Identify which cell holds the provided text, then report its [x, y] central coordinate. 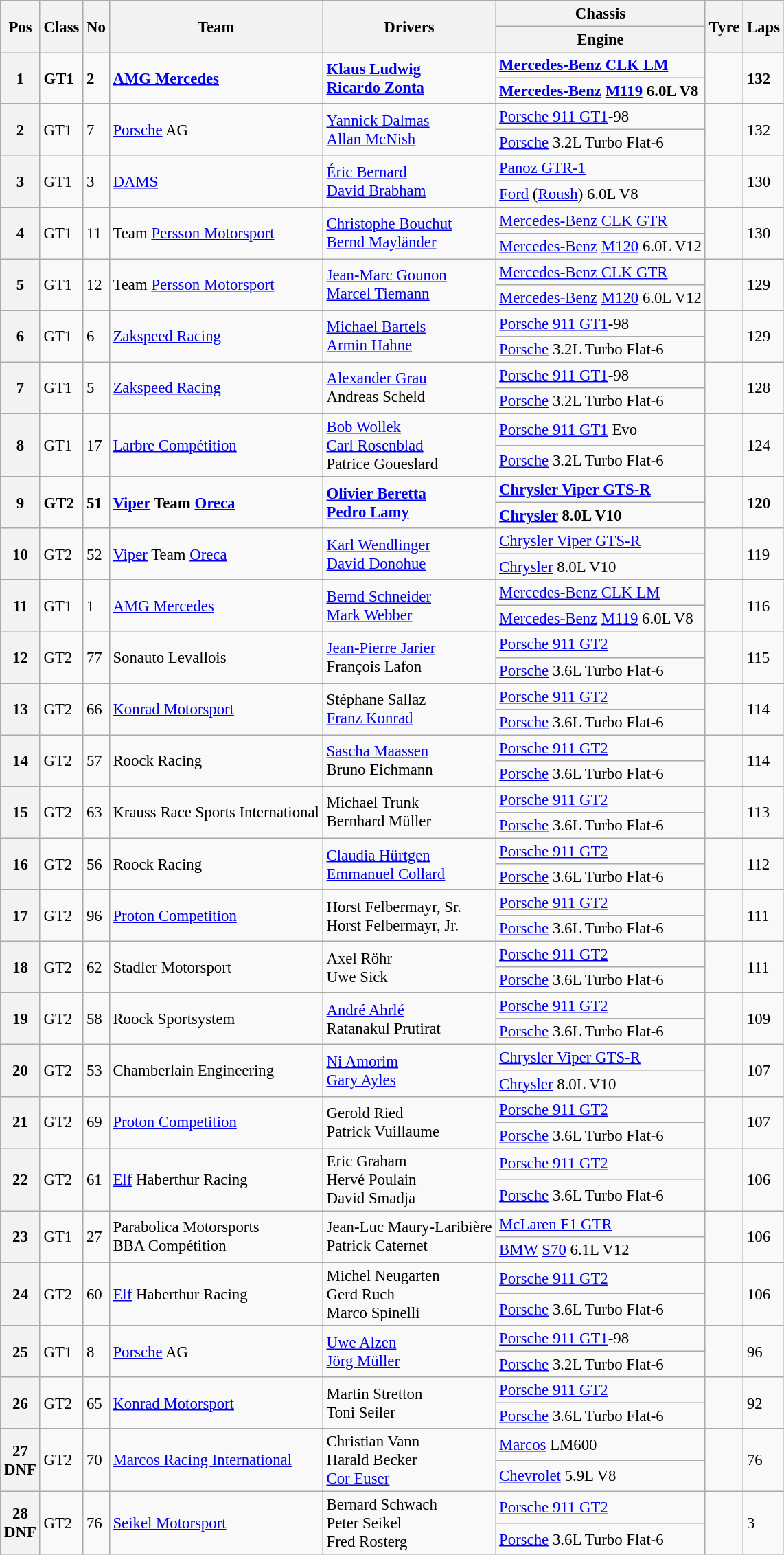
51 [96, 503]
Stéphane Sallaz Franz Konrad [409, 709]
Eric Graham Hervé Poulain David Smadja [409, 1179]
66 [96, 709]
Chevrolet 5.9L V8 [600, 1476]
Marcos LM600 [600, 1444]
Chassis [600, 14]
Uwe Alzen Jörg Müller [409, 1352]
15 [21, 812]
58 [96, 1019]
9 [21, 503]
Horst Felbermayr, Sr. Horst Felbermayr, Jr. [409, 916]
Karl Wendlinger David Donohue [409, 554]
Yannick Dalmas Allan McNish [409, 129]
52 [96, 554]
27 [96, 1236]
10 [21, 554]
Stadler Motorsport [216, 967]
Jean-Marc Gounon Marcel Tiemann [409, 284]
112 [763, 864]
Axel Röhr Uwe Sick [409, 967]
Bernd Schneider Mark Webber [409, 606]
Martin Stretton Toni Seiler [409, 1403]
Laps [763, 26]
Gerold Ried Patrick Vuillaume [409, 1122]
60 [96, 1294]
André Ahrlé Ratanakul Prutirat [409, 1019]
Parabolica Motorsports BBA Compétition [216, 1236]
Jean-Luc Maury-Laribière Patrick Caternet [409, 1236]
Engine [600, 40]
20 [21, 1070]
Ford (Roush) 6.0L V8 [600, 194]
23 [21, 1236]
Roock Sportsystem [216, 1019]
21 [21, 1122]
69 [96, 1122]
Michael Trunk Bernhard Müller [409, 812]
Christian Vann Harald Becker Cor Euser [409, 1460]
56 [96, 864]
Seikel Motorsport [216, 1523]
25 [21, 1352]
Jean-Pierre Jarier François Lafon [409, 658]
Panoz GTR-1 [600, 168]
27DNF [21, 1460]
No [96, 26]
92 [763, 1403]
Class [62, 26]
Krauss Race Sports International [216, 812]
124 [763, 445]
Marcos Racing International [216, 1460]
DAMS [216, 181]
26 [21, 1403]
Porsche 911 GT1 Evo [600, 429]
13 [21, 709]
Christophe Bouchut Bernd Mayländer [409, 234]
120 [763, 503]
Larbre Compétition [216, 445]
Sonauto Levallois [216, 658]
Chamberlain Engineering [216, 1070]
53 [96, 1070]
61 [96, 1179]
116 [763, 606]
Éric Bernard David Brabham [409, 181]
Alexander Grau Andreas Scheld [409, 387]
62 [96, 967]
16 [21, 864]
Bernard Schwach Peter Seikel Fred Rosterg [409, 1523]
22 [21, 1179]
Pos [21, 26]
Klaus Ludwig Ricardo Zonta [409, 78]
128 [763, 387]
63 [96, 812]
57 [96, 761]
77 [96, 658]
Tyre [724, 26]
Claudia Hürtgen Emmanuel Collard [409, 864]
115 [763, 658]
Sascha Maassen Bruno Eichmann [409, 761]
113 [763, 812]
4 [21, 234]
65 [96, 1403]
Michel Neugarten Gerd Ruch Marco Spinelli [409, 1294]
McLaren F1 GTR [600, 1224]
Team [216, 26]
119 [763, 554]
19 [21, 1019]
Drivers [409, 26]
Ni Amorim Gary Ayles [409, 1070]
14 [21, 761]
70 [96, 1460]
28DNF [21, 1523]
BMW S70 6.1L V12 [600, 1250]
Michael Bartels Armin Hahne [409, 337]
Olivier Beretta Pedro Lamy [409, 503]
18 [21, 967]
24 [21, 1294]
Bob Wollek Carl Rosenblad Patrice Goueslard [409, 445]
109 [763, 1019]
